Scan for the cell matching the given text and deliver its [X, Y] coordinate at center. 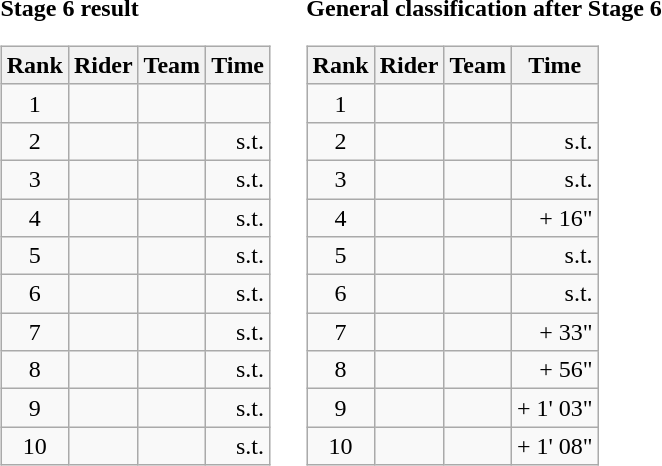
+ 16" [554, 217]
+ 1' 03" [554, 408]
+ 56" [554, 370]
+ 1' 08" [554, 446]
+ 33" [554, 332]
